Return the (X, Y) coordinate for the center point of the cell that contains the specified text.  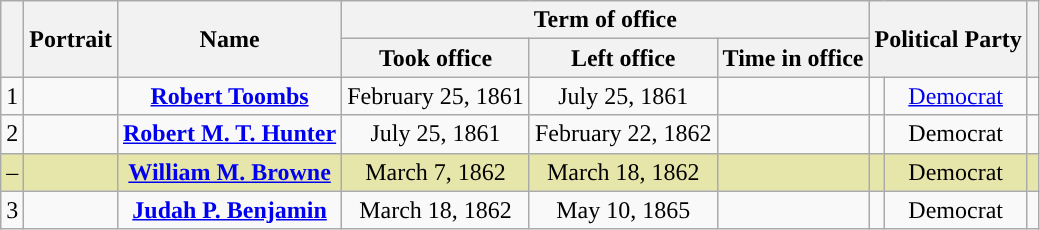
Portrait (71, 39)
3 (12, 210)
Time in office (793, 58)
Name (229, 39)
Term of office (606, 20)
Judah P. Benjamin (229, 210)
Political Party (948, 39)
– (12, 172)
Robert M. T. Hunter (229, 134)
Took office (436, 58)
Robert Toombs (229, 96)
February 25, 1861 (436, 96)
March 7, 1862 (436, 172)
February 22, 1862 (623, 134)
May 10, 1865 (623, 210)
William M. Browne (229, 172)
1 (12, 96)
2 (12, 134)
Left office (623, 58)
